Output the (X, Y) coordinate of the center of the cell containing the given text.  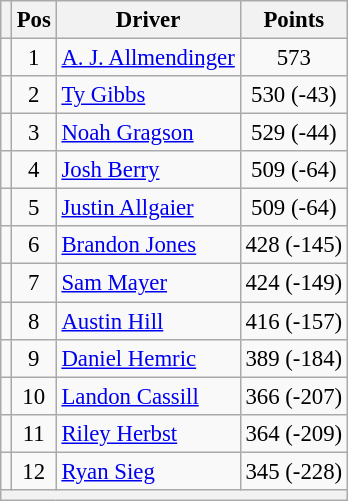
Ty Gibbs (148, 95)
366 (-207) (294, 396)
Josh Berry (148, 170)
364 (-209) (294, 433)
Landon Cassill (148, 396)
416 (-157) (294, 321)
12 (34, 471)
Riley Herbst (148, 433)
10 (34, 396)
Brandon Jones (148, 245)
Daniel Hemric (148, 358)
3 (34, 133)
9 (34, 358)
Points (294, 20)
Pos (34, 20)
7 (34, 283)
1 (34, 58)
573 (294, 58)
4 (34, 170)
Sam Mayer (148, 283)
2 (34, 95)
Ryan Sieg (148, 471)
Justin Allgaier (148, 208)
529 (-44) (294, 133)
11 (34, 433)
428 (-145) (294, 245)
A. J. Allmendinger (148, 58)
530 (-43) (294, 95)
345 (-228) (294, 471)
8 (34, 321)
389 (-184) (294, 358)
Driver (148, 20)
6 (34, 245)
424 (-149) (294, 283)
Noah Gragson (148, 133)
Austin Hill (148, 321)
5 (34, 208)
